Extract the (X, Y) coordinate from the center of the cell holding the provided text.  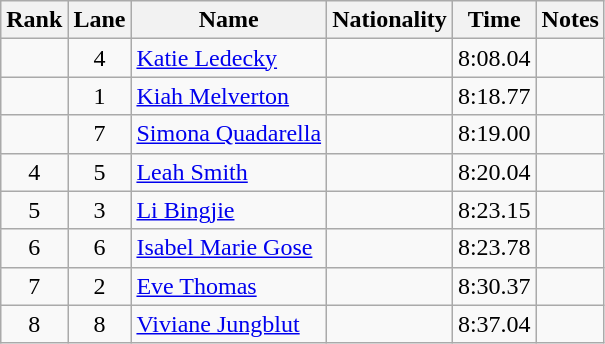
Simona Quadarella (229, 134)
1 (100, 96)
8:18.77 (494, 96)
Nationality (390, 20)
Lane (100, 20)
Kiah Melverton (229, 96)
8:19.00 (494, 134)
8:30.37 (494, 286)
8:20.04 (494, 172)
3 (100, 210)
Viviane Jungblut (229, 324)
8:23.78 (494, 248)
Time (494, 20)
Leah Smith (229, 172)
8:08.04 (494, 58)
Katie Ledecky (229, 58)
Rank (34, 20)
8:37.04 (494, 324)
Isabel Marie Gose (229, 248)
Eve Thomas (229, 286)
8:23.15 (494, 210)
2 (100, 286)
Notes (570, 20)
Li Bingjie (229, 210)
Name (229, 20)
